Return the [X, Y] coordinate for the center point of the cell that contains the specified text.  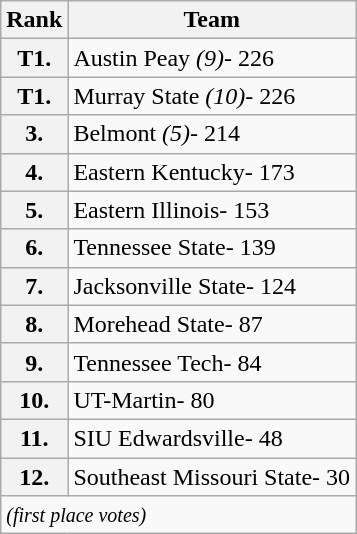
10. [34, 400]
4. [34, 172]
Morehead State- 87 [212, 324]
Tennessee Tech- 84 [212, 362]
7. [34, 286]
8. [34, 324]
SIU Edwardsville- 48 [212, 438]
UT-Martin- 80 [212, 400]
Team [212, 20]
Belmont (5)- 214 [212, 134]
Austin Peay (9)- 226 [212, 58]
5. [34, 210]
3. [34, 134]
Jacksonville State- 124 [212, 286]
Rank [34, 20]
(first place votes) [178, 515]
Southeast Missouri State- 30 [212, 477]
6. [34, 248]
12. [34, 477]
9. [34, 362]
Murray State (10)- 226 [212, 96]
11. [34, 438]
Eastern Illinois- 153 [212, 210]
Eastern Kentucky- 173 [212, 172]
Tennessee State- 139 [212, 248]
